Output the [x, y] coordinate of the center of the cell containing the given text.  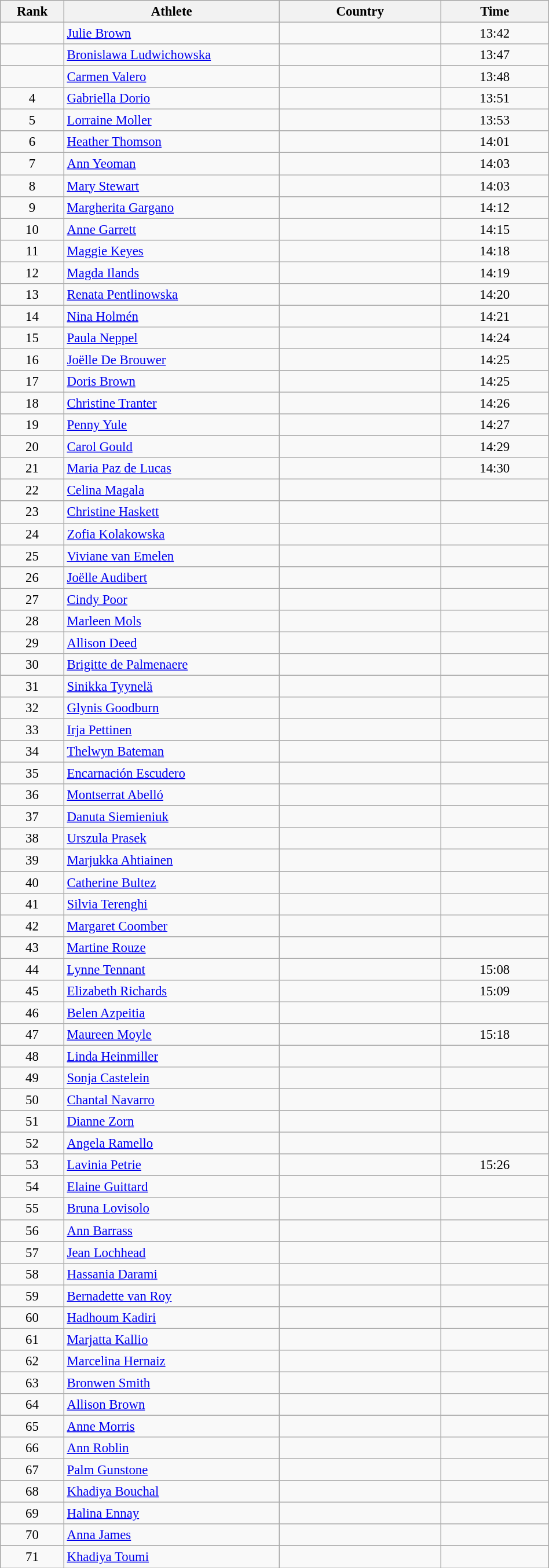
35 [32, 774]
63 [32, 1383]
62 [32, 1361]
Time [495, 12]
Penny Yule [171, 425]
14:19 [495, 273]
60 [32, 1318]
14:21 [495, 316]
57 [32, 1252]
Jean Lochhead [171, 1252]
Marleen Mols [171, 621]
Joëlle De Brouwer [171, 360]
Bronislawa Ludwichowska [171, 55]
51 [32, 1122]
34 [32, 752]
9 [32, 207]
Doris Brown [171, 382]
Bernadette van Roy [171, 1296]
36 [32, 795]
56 [32, 1230]
Carmen Valero [171, 77]
13 [32, 295]
Glynis Goodburn [171, 708]
33 [32, 730]
Maria Paz de Lucas [171, 468]
61 [32, 1339]
Catherine Bultez [171, 882]
13:48 [495, 77]
Irja Pettinen [171, 730]
Zofia Kolakowska [171, 534]
19 [32, 425]
24 [32, 534]
17 [32, 382]
Ann Yeoman [171, 164]
Joëlle Audibert [171, 577]
Khadiya Bouchal [171, 1492]
Gabriella Dorio [171, 98]
Bruna Lovisolo [171, 1209]
Silvia Terenghi [171, 904]
23 [32, 512]
4 [32, 98]
20 [32, 447]
13:47 [495, 55]
Urszula Prasek [171, 839]
Country [360, 12]
Rank [32, 12]
16 [32, 360]
Allison Deed [171, 643]
69 [32, 1514]
Carol Gould [171, 447]
14:26 [495, 404]
Elaine Guittard [171, 1187]
Angela Ramello [171, 1144]
26 [32, 577]
Celina Magala [171, 490]
Margherita Gargano [171, 207]
7 [32, 164]
Hassania Darami [171, 1274]
14 [32, 316]
Marjatta Kallio [171, 1339]
5 [32, 120]
Lavinia Petrie [171, 1165]
Viviane van Emelen [171, 556]
53 [32, 1165]
10 [32, 229]
15:26 [495, 1165]
25 [32, 556]
50 [32, 1100]
38 [32, 839]
65 [32, 1427]
Margaret Coomber [171, 926]
13:51 [495, 98]
39 [32, 860]
Julie Brown [171, 34]
54 [32, 1187]
14:18 [495, 251]
27 [32, 599]
48 [32, 1056]
Anne Garrett [171, 229]
43 [32, 947]
14:15 [495, 229]
Christine Haskett [171, 512]
52 [32, 1144]
14:12 [495, 207]
6 [32, 142]
Danuta Siemieniuk [171, 817]
Marjukka Ahtiainen [171, 860]
Martine Rouze [171, 947]
Allison Brown [171, 1405]
49 [32, 1078]
Renata Pentlinowska [171, 295]
Sinikka Tyynelä [171, 686]
14:01 [495, 142]
14:27 [495, 425]
64 [32, 1405]
Linda Heinmiller [171, 1056]
Thelwyn Bateman [171, 752]
Anne Morris [171, 1427]
Magda Ilands [171, 273]
15:18 [495, 1035]
42 [32, 926]
66 [32, 1448]
Dianne Zorn [171, 1122]
Paula Neppel [171, 338]
Hadhoum Kadiri [171, 1318]
Athlete [171, 12]
Marcelina Hernaiz [171, 1361]
Belen Azpeitia [171, 1013]
Palm Gunstone [171, 1470]
47 [32, 1035]
Lorraine Moller [171, 120]
28 [32, 621]
Nina Holmén [171, 316]
70 [32, 1535]
Lynne Tennant [171, 969]
Ann Barrass [171, 1230]
Christine Tranter [171, 404]
Brigitte de Palmenaere [171, 665]
44 [32, 969]
71 [32, 1557]
Maggie Keyes [171, 251]
Anna James [171, 1535]
Elizabeth Richards [171, 991]
15 [32, 338]
15:08 [495, 969]
21 [32, 468]
41 [32, 904]
Encarnación Escudero [171, 774]
Ann Roblin [171, 1448]
40 [32, 882]
15:09 [495, 991]
22 [32, 490]
55 [32, 1209]
12 [32, 273]
Mary Stewart [171, 186]
Cindy Poor [171, 599]
14:20 [495, 295]
13:53 [495, 120]
59 [32, 1296]
Heather Thomson [171, 142]
13:42 [495, 34]
14:24 [495, 338]
58 [32, 1274]
Maureen Moyle [171, 1035]
11 [32, 251]
8 [32, 186]
14:30 [495, 468]
67 [32, 1470]
18 [32, 404]
31 [32, 686]
30 [32, 665]
45 [32, 991]
Khadiya Toumi [171, 1557]
Montserrat Abelló [171, 795]
68 [32, 1492]
Halina Ennay [171, 1514]
Chantal Navarro [171, 1100]
Bronwen Smith [171, 1383]
32 [32, 708]
29 [32, 643]
37 [32, 817]
Sonja Castelein [171, 1078]
14:29 [495, 447]
46 [32, 1013]
